Return (x, y) of the center of cell containing provided text 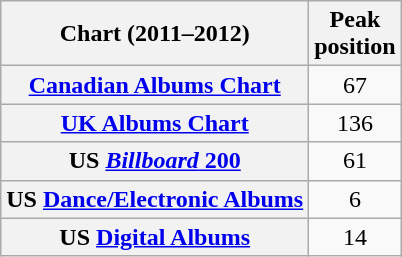
136 (355, 123)
6 (355, 199)
UK Albums Chart (155, 123)
US Digital Albums (155, 237)
US Billboard 200 (155, 161)
61 (355, 161)
Canadian Albums Chart (155, 85)
Chart (2011–2012) (155, 34)
US Dance/Electronic Albums (155, 199)
Peakposition (355, 34)
14 (355, 237)
67 (355, 85)
